Return [x, y] of the center of cell containing provided text 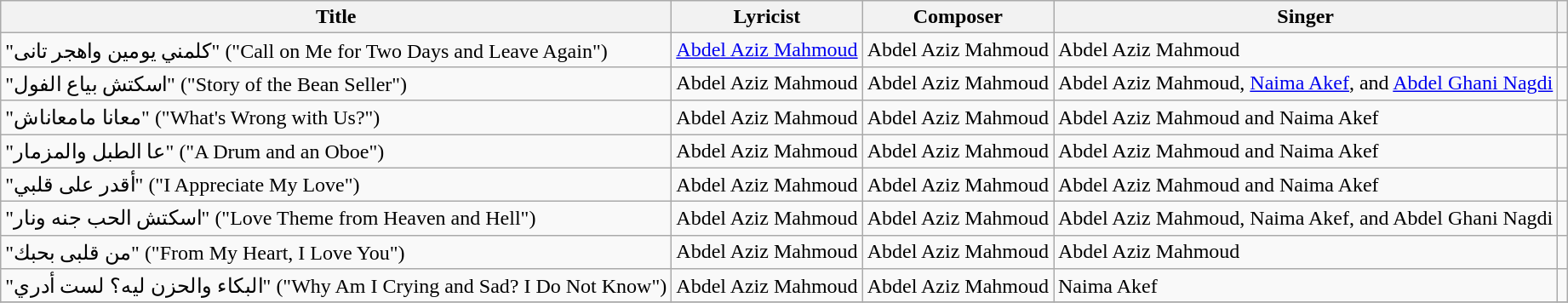
Title [336, 17]
Singer [1306, 17]
Naima Akef [1306, 286]
"اسكتش الحب جنه ونار" ("Love Theme from Heaven and Hell") [336, 219]
"اسكتش بياع الفول" ("Story of the Bean Seller") [336, 83]
"البكاء والحزن ليه؟ لست أدري" ("Why Am I Crying and Sad? I Do Not Know") [336, 286]
"كلمني يومين واهجر تانى" ("Call on Me for Two Days and Leave Again") [336, 50]
Lyricist [767, 17]
"عا الطبل والمزمار" ("A Drum and an Oboe") [336, 151]
"أقدر على قلبي" ("I Appreciate My Love") [336, 185]
Composer [958, 17]
"من قلبى بحبك" ("From My Heart, I Love You") [336, 252]
"معانا مامعاناش" ("What's Wrong with Us?") [336, 117]
